Detect which cell encompasses the target text, then output its [X, Y] center coordinate. 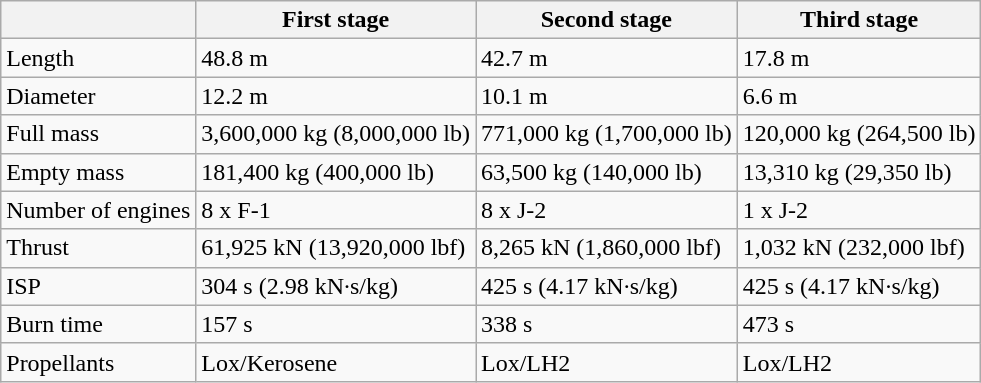
Empty mass [98, 172]
13,310 kg (29,350 lb) [859, 172]
304 s (2.98 kN·s/kg) [336, 286]
157 s [336, 324]
3,600,000 kg (8,000,000 lb) [336, 134]
42.7 m [607, 58]
473 s [859, 324]
1,032 kN (232,000 lbf) [859, 248]
Burn time [98, 324]
Third stage [859, 20]
12.2 m [336, 96]
Lox/Kerosene [336, 362]
8,265 kN (1,860,000 lbf) [607, 248]
17.8 m [859, 58]
Diameter [98, 96]
Length [98, 58]
10.1 m [607, 96]
First stage [336, 20]
48.8 m [336, 58]
63,500 kg (140,000 lb) [607, 172]
771,000 kg (1,700,000 lb) [607, 134]
Number of engines [98, 210]
120,000 kg (264,500 lb) [859, 134]
61,925 kN (13,920,000 lbf) [336, 248]
1 x J-2 [859, 210]
8 x J-2 [607, 210]
181,400 kg (400,000 lb) [336, 172]
Second stage [607, 20]
Propellants [98, 362]
Full mass [98, 134]
338 s [607, 324]
ISP [98, 286]
Thrust [98, 248]
8 x F-1 [336, 210]
6.6 m [859, 96]
